Return the [X, Y] coordinate for the center point of the cell that contains the specified text.  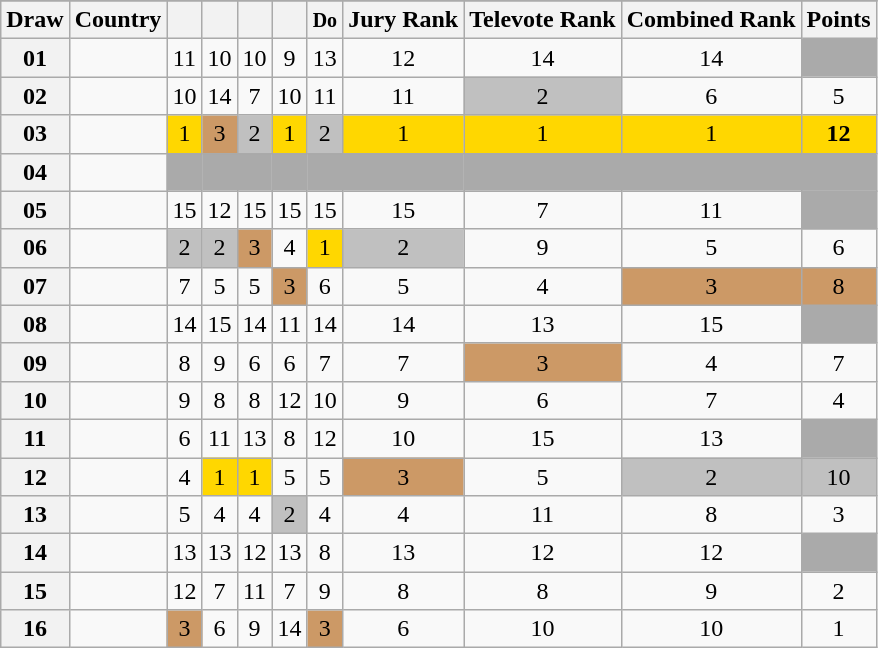
Jury Rank [404, 20]
07 [35, 286]
Combined Rank [711, 20]
Country [118, 20]
Televote Rank [543, 20]
Draw [35, 20]
08 [35, 324]
02 [35, 96]
09 [35, 362]
Do [325, 20]
05 [35, 210]
06 [35, 248]
04 [35, 172]
Points [838, 20]
16 [35, 629]
01 [35, 58]
03 [35, 134]
